Search for the cell housing the specified text and yield its (X, Y) center coordinate. 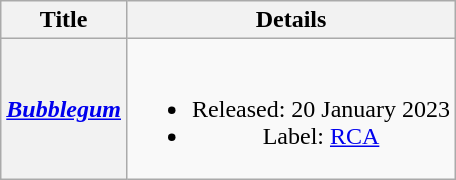
Released: 20 January 2023Label: RCA (292, 109)
Details (292, 20)
Title (64, 20)
Bubblegum (64, 109)
